Determine the [x, y] coordinate at the center of the cell enclosing the given text.  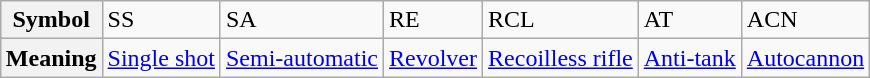
Autocannon [805, 58]
SS [161, 20]
Revolver [434, 58]
RCL [561, 20]
Meaning [51, 58]
Symbol [51, 20]
Semi-automatic [302, 58]
SA [302, 20]
ACN [805, 20]
Anti-tank [690, 58]
RE [434, 20]
Single shot [161, 58]
AT [690, 20]
Recoilless rifle [561, 58]
